From the cell containing the given text, extract its center point as [x, y] coordinate. 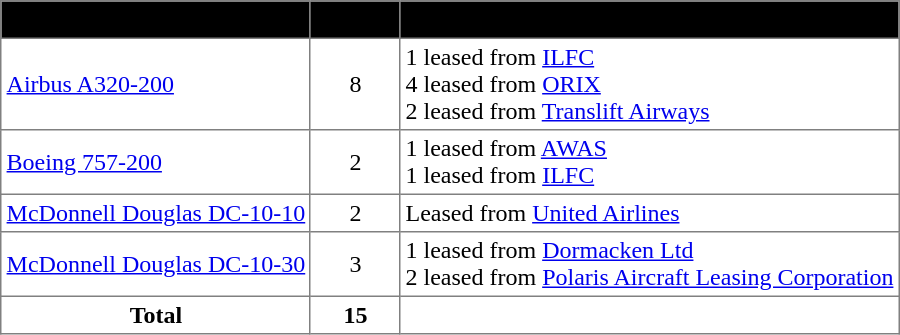
1 leased from ILFC4 leased from ORIX2 leased from Translift Airways [649, 84]
8 [355, 84]
In Fleet [355, 20]
Total [156, 315]
15 [355, 315]
Boeing 757-200 [156, 162]
1 leased from Dormacken Ltd2 leased from Polaris Aircraft Leasing Corporation [649, 264]
McDonnell Douglas DC-10-10 [156, 213]
Aircraft [156, 20]
3 [355, 264]
Leased from United Airlines [649, 213]
Airbus A320-200 [156, 84]
Notes [649, 20]
1 leased from AWAS1 leased from ILFC [649, 162]
McDonnell Douglas DC-10-30 [156, 264]
